Detect which cell encompasses the target text, then output its (x, y) center coordinate. 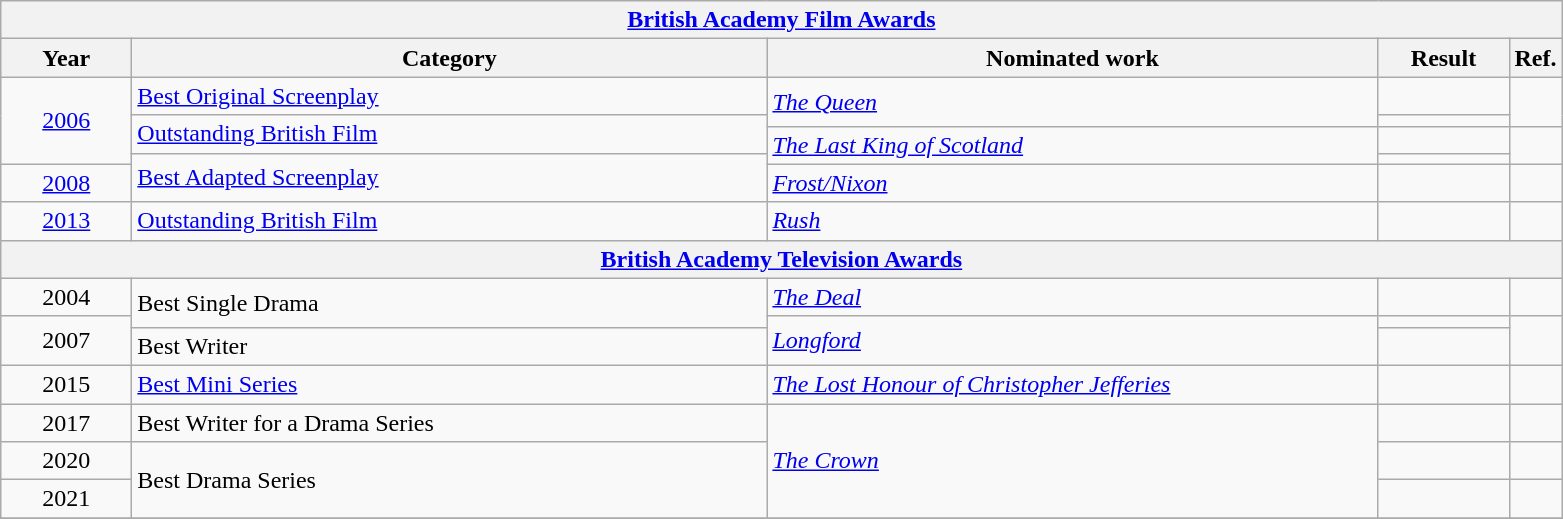
Best Mini Series (450, 384)
Best Writer (450, 346)
Rush (1072, 221)
Best Original Screenplay (450, 96)
2006 (66, 120)
2015 (66, 384)
2008 (66, 183)
Best Adapted Screenplay (450, 178)
The Lost Honour of Christopher Jefferies (1072, 384)
Best Single Drama (450, 302)
2004 (66, 297)
Frost/Nixon (1072, 183)
The Last King of Scotland (1072, 145)
The Deal (1072, 297)
Best Writer for a Drama Series (450, 423)
The Queen (1072, 102)
Longford (1072, 340)
2007 (66, 340)
Nominated work (1072, 58)
2020 (66, 461)
2017 (66, 423)
Category (450, 58)
Best Drama Series (450, 480)
Result (1444, 58)
Year (66, 58)
2021 (66, 499)
The Crown (1072, 461)
British Academy Film Awards (782, 20)
2013 (66, 221)
British Academy Television Awards (782, 259)
Ref. (1536, 58)
